For the text-containing cell, return its midpoint in (X, Y) coordinate format. 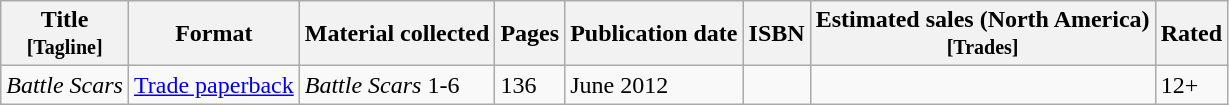
Title[Tagline] (65, 34)
136 (530, 85)
Battle Scars 1-6 (397, 85)
Estimated sales (North America)[Trades] (982, 34)
Rated (1191, 34)
12+ (1191, 85)
June 2012 (654, 85)
Trade paperback (214, 85)
Format (214, 34)
Publication date (654, 34)
Material collected (397, 34)
Battle Scars (65, 85)
ISBN (776, 34)
Pages (530, 34)
